Locate the cell with the specified text and output its (x, y) center coordinate. 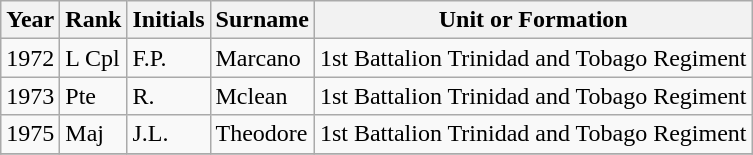
Theodore (262, 134)
Maj (94, 134)
L Cpl (94, 58)
Surname (262, 20)
Initials (168, 20)
1973 (30, 96)
1975 (30, 134)
Unit or Formation (533, 20)
Rank (94, 20)
J.L. (168, 134)
1972 (30, 58)
Mclean (262, 96)
Marcano (262, 58)
Pte (94, 96)
F.P. (168, 58)
Year (30, 20)
R. (168, 96)
